Capture the cell that displays the provided text and extract its [x, y] central coordinate. 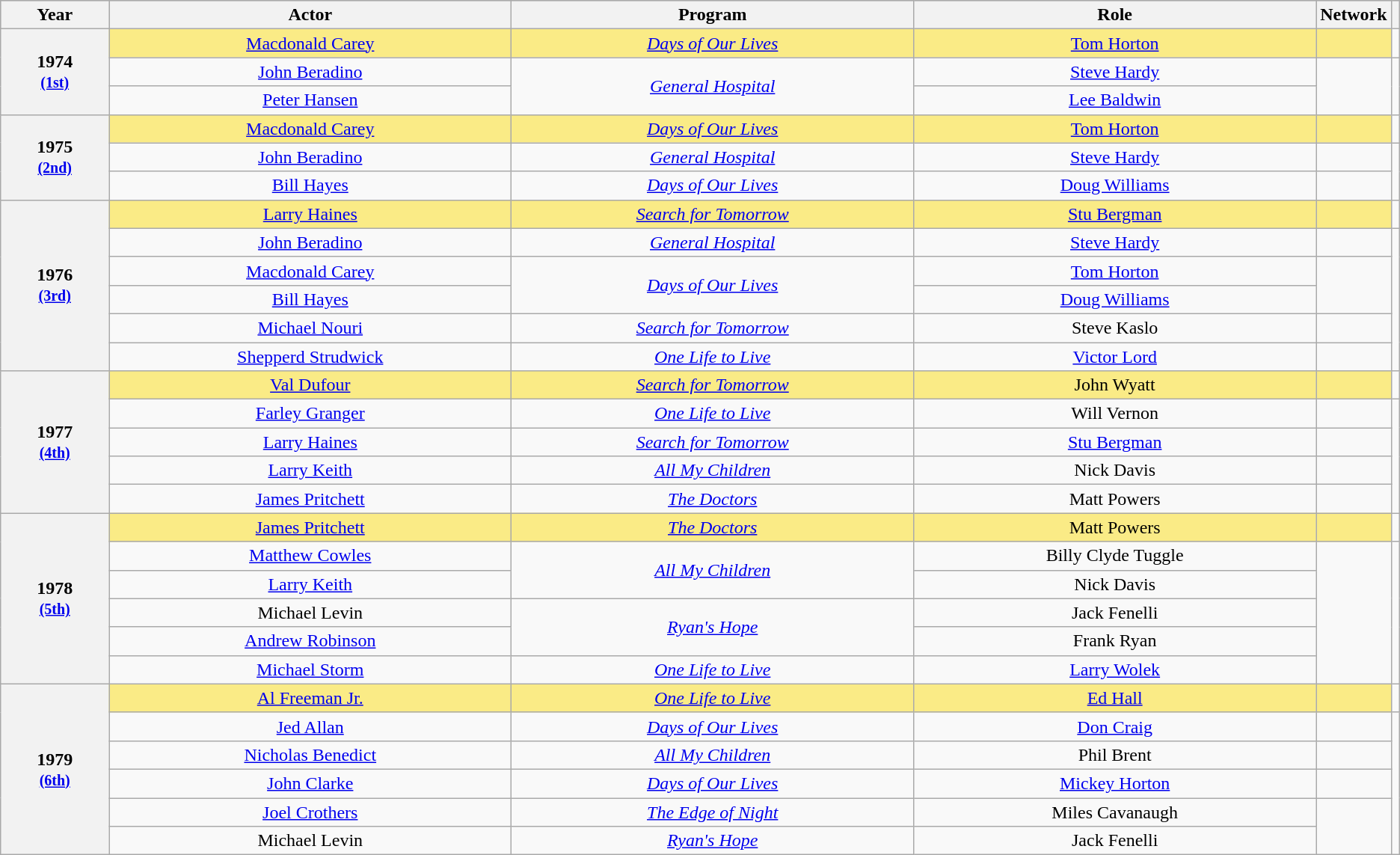
Michael Storm [310, 669]
Nicholas Benedict [310, 755]
Peter Hansen [310, 100]
Victor Lord [1115, 357]
1975 (2nd) [55, 157]
Miles Cavanaugh [1115, 812]
Role [1115, 15]
Farley Granger [310, 414]
1979 (6th) [55, 769]
Lee Baldwin [1115, 100]
Phil Brent [1115, 755]
Will Vernon [1115, 414]
Jed Allan [310, 726]
Year [55, 15]
John Wyatt [1115, 385]
1974 (1st) [55, 72]
Billy Clyde Tuggle [1115, 556]
Network [1354, 15]
Program [713, 15]
Actor [310, 15]
Frank Ryan [1115, 641]
Larry Wolek [1115, 669]
Ed Hall [1115, 698]
Don Craig [1115, 726]
1978 (5th) [55, 598]
Joel Crothers [310, 812]
Mickey Horton [1115, 783]
Val Dufour [310, 385]
Shepperd Strudwick [310, 357]
The Edge of Night [713, 812]
Andrew Robinson [310, 641]
Michael Nouri [310, 328]
Matthew Cowles [310, 556]
Al Freeman Jr. [310, 698]
John Clarke [310, 783]
1977 (4th) [55, 442]
Steve Kaslo [1115, 328]
1976 (3rd) [55, 285]
